Capture the cell that displays the provided text and extract its (X, Y) central coordinate. 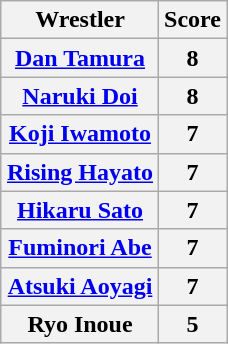
Hikaru Sato (80, 210)
Rising Hayato (80, 172)
Dan Tamura (80, 58)
Fuminori Abe (80, 248)
Wrestler (80, 20)
Koji Iwamoto (80, 134)
Naruki Doi (80, 96)
Score (193, 20)
Atsuki Aoyagi (80, 286)
Ryo Inoue (80, 324)
5 (193, 324)
